Output the (X, Y) coordinate of the center of the cell containing the given text.  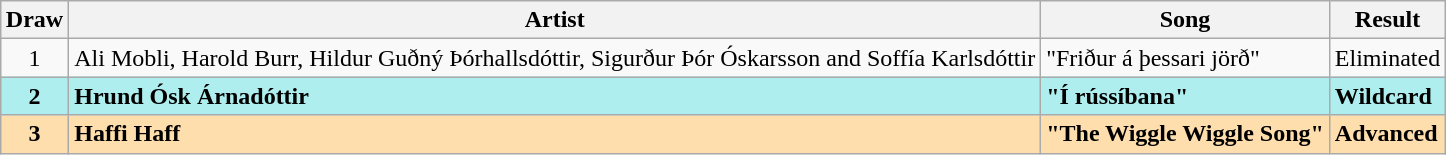
Advanced (1387, 134)
Haffi Haff (555, 134)
Wildcard (1387, 96)
"Í rússíbana" (1186, 96)
"Friður á þessari jörð" (1186, 58)
Ali Mobli, Harold Burr, Hildur Guðný Þórhallsdóttir, Sigurður Þór Óskarsson and Soffía Karlsdóttir (555, 58)
Eliminated (1387, 58)
"The Wiggle Wiggle Song" (1186, 134)
Hrund Ósk Árnadóttir (555, 96)
3 (34, 134)
Artist (555, 20)
Song (1186, 20)
1 (34, 58)
2 (34, 96)
Draw (34, 20)
Result (1387, 20)
